Search for the cell housing the specified text and yield its [x, y] center coordinate. 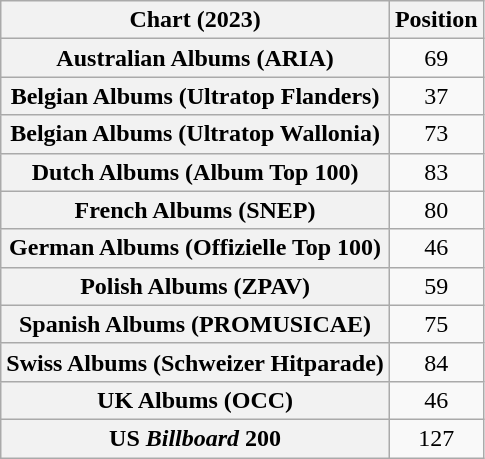
Spanish Albums (PROMUSICAE) [196, 324]
Polish Albums (ZPAV) [196, 286]
Position [436, 20]
Dutch Albums (Album Top 100) [196, 172]
Swiss Albums (Schweizer Hitparade) [196, 362]
127 [436, 438]
84 [436, 362]
69 [436, 58]
Belgian Albums (Ultratop Wallonia) [196, 134]
59 [436, 286]
Belgian Albums (Ultratop Flanders) [196, 96]
UK Albums (OCC) [196, 400]
German Albums (Offizielle Top 100) [196, 248]
73 [436, 134]
US Billboard 200 [196, 438]
Chart (2023) [196, 20]
Australian Albums (ARIA) [196, 58]
75 [436, 324]
37 [436, 96]
83 [436, 172]
French Albums (SNEP) [196, 210]
80 [436, 210]
